Search for the cell housing the specified text and yield its (X, Y) center coordinate. 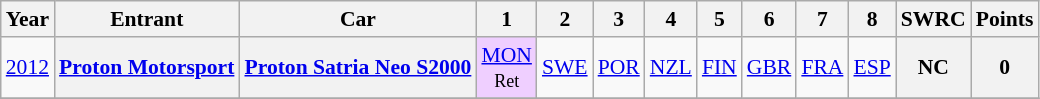
Proton Motorsport (146, 68)
6 (770, 19)
NC (934, 68)
NZL (671, 68)
MONRet (506, 68)
0 (1005, 68)
2012 (28, 68)
FRA (822, 68)
SWRC (934, 19)
FIN (720, 68)
SWE (565, 68)
5 (720, 19)
3 (619, 19)
Points (1005, 19)
7 (822, 19)
4 (671, 19)
2 (565, 19)
Car (358, 19)
1 (506, 19)
Proton Satria Neo S2000 (358, 68)
ESP (872, 68)
GBR (770, 68)
POR (619, 68)
8 (872, 19)
Entrant (146, 19)
Year (28, 19)
